Find where the given text appears and provide that cell's center as (x, y) coordinate. 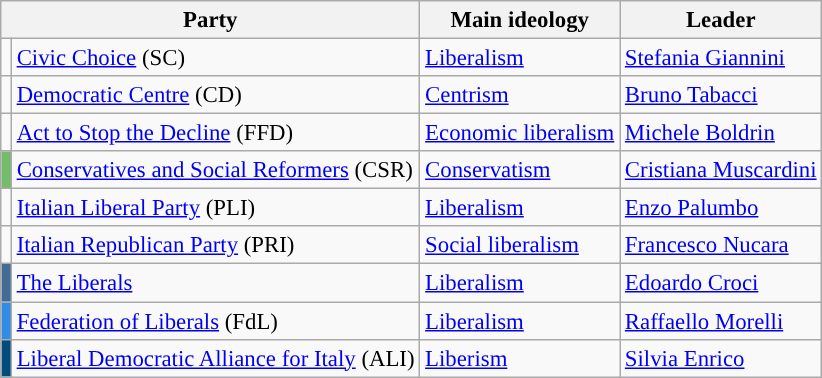
Cristiana Muscardini (721, 170)
Democratic Centre (CD) (215, 95)
Social liberalism (520, 245)
Silvia Enrico (721, 358)
Liberism (520, 358)
Conservatism (520, 170)
Leader (721, 20)
Party (210, 20)
Act to Stop the Decline (FFD) (215, 133)
Enzo Palumbo (721, 208)
Michele Boldrin (721, 133)
Civic Choice (SC) (215, 58)
Liberal Democratic Alliance for Italy (ALI) (215, 358)
Raffaello Morelli (721, 321)
Edoardo Croci (721, 283)
Centrism (520, 95)
Bruno Tabacci (721, 95)
Economic liberalism (520, 133)
The Liberals (215, 283)
Stefania Giannini (721, 58)
Francesco Nucara (721, 245)
Italian Republican Party (PRI) (215, 245)
Conservatives and Social Reformers (CSR) (215, 170)
Italian Liberal Party (PLI) (215, 208)
Federation of Liberals (FdL) (215, 321)
Main ideology (520, 20)
